Search for the cell housing the specified text and yield its (x, y) center coordinate. 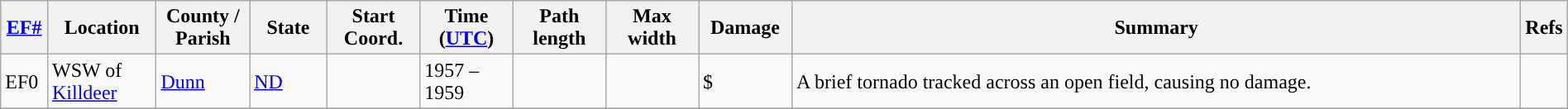
ND (289, 81)
Summary (1156, 28)
EF0 (25, 81)
Dunn (203, 81)
Damage (744, 28)
County / Parish (203, 28)
Time (UTC) (466, 28)
Path length (559, 28)
1957 – 1959 (466, 81)
State (289, 28)
EF# (25, 28)
Location (102, 28)
$ (744, 81)
Max width (652, 28)
A brief tornado tracked across an open field, causing no damage. (1156, 81)
WSW of Killdeer (102, 81)
Start Coord. (374, 28)
Refs (1545, 28)
